From the cell containing the given text, extract its center point as [X, Y] coordinate. 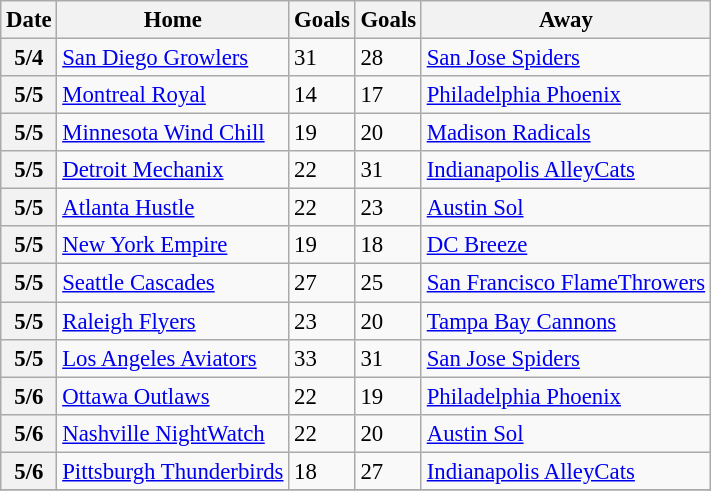
Madison Radicals [566, 133]
Pittsburgh Thunderbirds [173, 471]
Home [173, 20]
Atlanta Hustle [173, 208]
28 [388, 58]
Date [29, 20]
San Diego Growlers [173, 58]
Los Angeles Aviators [173, 358]
Seattle Cascades [173, 283]
Minnesota Wind Chill [173, 133]
New York Empire [173, 245]
Nashville NightWatch [173, 433]
San Francisco FlameThrowers [566, 283]
33 [322, 358]
14 [322, 95]
Montreal Royal [173, 95]
Raleigh Flyers [173, 321]
25 [388, 283]
DC Breeze [566, 245]
17 [388, 95]
5/4 [29, 58]
Detroit Mechanix [173, 170]
Tampa Bay Cannons [566, 321]
Away [566, 20]
Ottawa Outlaws [173, 396]
